Determine the [X, Y] coordinate at the center of the cell enclosing the given text.  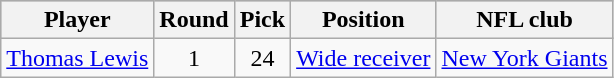
NFL club [524, 20]
New York Giants [524, 58]
Wide receiver [364, 58]
24 [262, 58]
Round [194, 20]
Player [78, 20]
Thomas Lewis [78, 58]
1 [194, 58]
Pick [262, 20]
Position [364, 20]
